Identify which cell holds the provided text, then report its [X, Y] central coordinate. 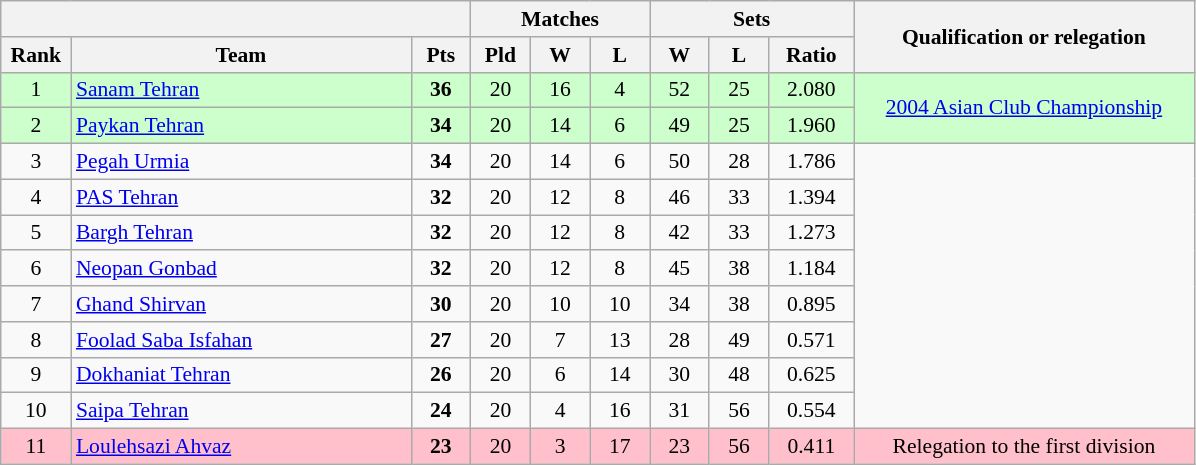
Pts [441, 55]
46 [680, 197]
0.554 [812, 411]
Qualification or relegation [1024, 36]
Sanam Tehran [241, 90]
2004 Asian Club Championship [1024, 108]
5 [36, 233]
36 [441, 90]
0.895 [812, 304]
52 [680, 90]
26 [441, 375]
Rank [36, 55]
1.394 [812, 197]
Bargh Tehran [241, 233]
1.273 [812, 233]
Foolad Saba Isfahan [241, 340]
Dokhaniat Tehran [241, 375]
Team [241, 55]
31 [680, 411]
Ratio [812, 55]
11 [36, 447]
24 [441, 411]
Neopan Gonbad [241, 269]
2.080 [812, 90]
1.960 [812, 126]
Relegation to the first division [1024, 447]
Saipa Tehran [241, 411]
27 [441, 340]
Matches [560, 19]
45 [680, 269]
2 [36, 126]
17 [620, 447]
1 [36, 90]
0.411 [812, 447]
48 [739, 375]
0.571 [812, 340]
0.625 [812, 375]
13 [620, 340]
Sets [752, 19]
50 [680, 162]
9 [36, 375]
1.786 [812, 162]
Paykan Tehran [241, 126]
1.184 [812, 269]
Loulehsazi Ahvaz [241, 447]
PAS Tehran [241, 197]
Pld [501, 55]
Ghand Shirvan [241, 304]
Pegah Urmia [241, 162]
42 [680, 233]
